Provide the (x, y) coordinate of the cell's center where the given text is located.  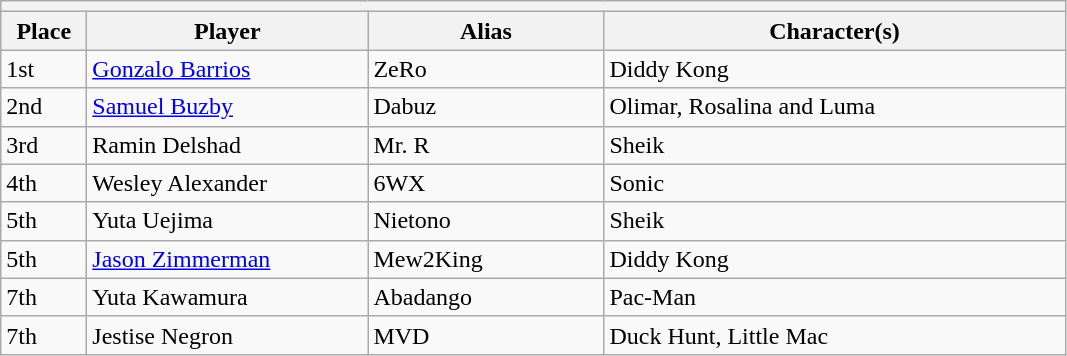
Yuta Uejima (228, 221)
Mr. R (486, 145)
Ramin Delshad (228, 145)
Yuta Kawamura (228, 297)
Duck Hunt, Little Mac (834, 335)
Olimar, Rosalina and Luma (834, 107)
4th (44, 183)
Character(s) (834, 31)
MVD (486, 335)
Jason Zimmerman (228, 259)
Player (228, 31)
Abadango (486, 297)
6WX (486, 183)
Pac-Man (834, 297)
Samuel Buzby (228, 107)
Dabuz (486, 107)
Place (44, 31)
ZeRo (486, 69)
Gonzalo Barrios (228, 69)
2nd (44, 107)
1st (44, 69)
Sonic (834, 183)
Jestise Negron (228, 335)
Wesley Alexander (228, 183)
3rd (44, 145)
Mew2King (486, 259)
Nietono (486, 221)
Alias (486, 31)
